For the text-containing cell, return its midpoint in (X, Y) coordinate format. 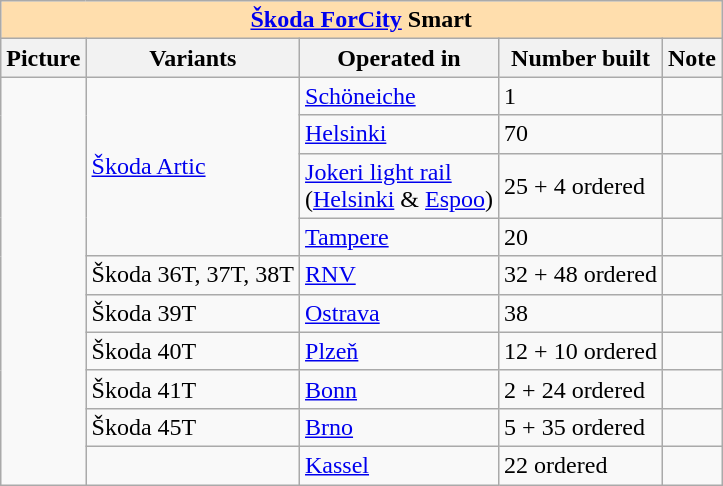
70 (581, 134)
Helsinki (400, 134)
Škoda ForCity Smart (362, 20)
Škoda 40T (192, 351)
32 + 48 ordered (581, 275)
Ostrava (400, 313)
Plzeň (400, 351)
Škoda 36T, 37T, 38T (192, 275)
Number built (581, 58)
Bonn (400, 389)
22 ordered (581, 465)
Jokeri light rail(Helsinki & Espoo) (400, 186)
20 (581, 237)
RNV (400, 275)
Note (692, 58)
Škoda 41T (192, 389)
2 + 24 ordered (581, 389)
Tampere (400, 237)
Variants (192, 58)
Schöneiche (400, 96)
Škoda 39T (192, 313)
12 + 10 ordered (581, 351)
Operated in (400, 58)
Škoda Artic (192, 166)
25 + 4 ordered (581, 186)
Picture (44, 58)
Brno (400, 427)
Škoda 45T (192, 427)
Kassel (400, 465)
1 (581, 96)
5 + 35 ordered (581, 427)
38 (581, 313)
